Detect which cell encompasses the target text, then output its (x, y) center coordinate. 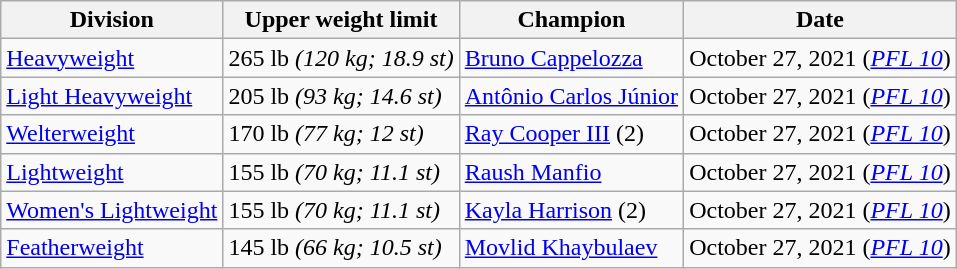
Lightweight (112, 172)
Light Heavyweight (112, 96)
Date (820, 20)
Upper weight limit (341, 20)
Bruno Cappelozza (571, 58)
Welterweight (112, 134)
Champion (571, 20)
Women's Lightweight (112, 210)
Division (112, 20)
Antônio Carlos Júnior (571, 96)
Featherweight (112, 248)
145 lb (66 kg; 10.5 st) (341, 248)
Kayla Harrison (2) (571, 210)
Heavyweight (112, 58)
205 lb (93 kg; 14.6 st) (341, 96)
265 lb (120 kg; 18.9 st) (341, 58)
170 lb (77 kg; 12 st) (341, 134)
Ray Cooper III (2) (571, 134)
Movlid Khaybulaev (571, 248)
Raush Manfio (571, 172)
